For the text-containing cell, return its midpoint in [X, Y] coordinate format. 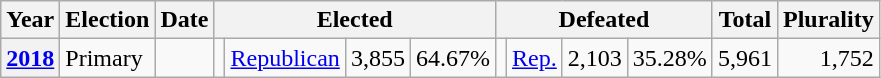
Rep. [535, 58]
Plurality [828, 20]
64.67% [452, 58]
Election [108, 20]
2,103 [594, 58]
Total [744, 20]
3,855 [378, 58]
2018 [30, 58]
1,752 [828, 58]
Republican [285, 58]
Elected [355, 20]
Year [30, 20]
5,961 [744, 58]
Date [184, 20]
35.28% [670, 58]
Primary [108, 58]
Defeated [604, 20]
